Provide the (x, y) coordinate of the cell's center where the given text is located.  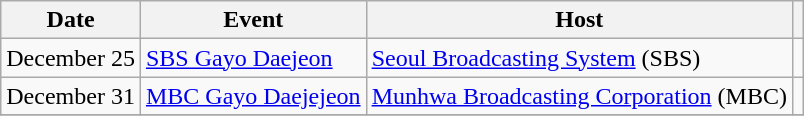
Host (579, 20)
December 25 (71, 58)
Event (253, 20)
SBS Gayo Daejeon (253, 58)
December 31 (71, 96)
Seoul Broadcasting System (SBS) (579, 58)
Munhwa Broadcasting Corporation (MBC) (579, 96)
MBC Gayo Daejejeon (253, 96)
Date (71, 20)
